Capture the cell that displays the provided text and extract its (X, Y) central coordinate. 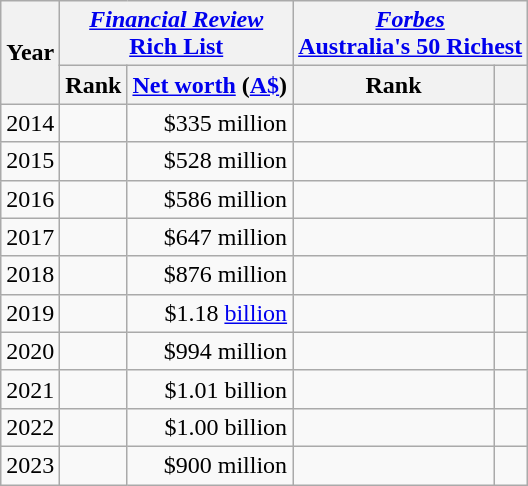
Year (30, 52)
$1.00 billion (210, 427)
$528 million (210, 161)
$1.18 billion (210, 313)
$994 million (210, 351)
2015 (30, 161)
$647 million (210, 237)
2019 (30, 313)
2023 (30, 465)
Financial ReviewRich List (176, 34)
2016 (30, 199)
2021 (30, 389)
$586 million (210, 199)
2014 (30, 123)
2017 (30, 237)
2022 (30, 427)
$335 million (210, 123)
$1.01 billion (210, 389)
2020 (30, 351)
2018 (30, 275)
ForbesAustralia's 50 Richest (410, 34)
$900 million (210, 465)
$876 million (210, 275)
Net worth (A$) (210, 85)
